Search for the cell housing the specified text and yield its (X, Y) center coordinate. 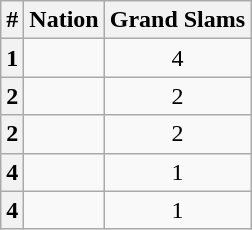
Grand Slams (177, 20)
# (12, 20)
Nation (64, 20)
